For the text-containing cell, return its midpoint in (X, Y) coordinate format. 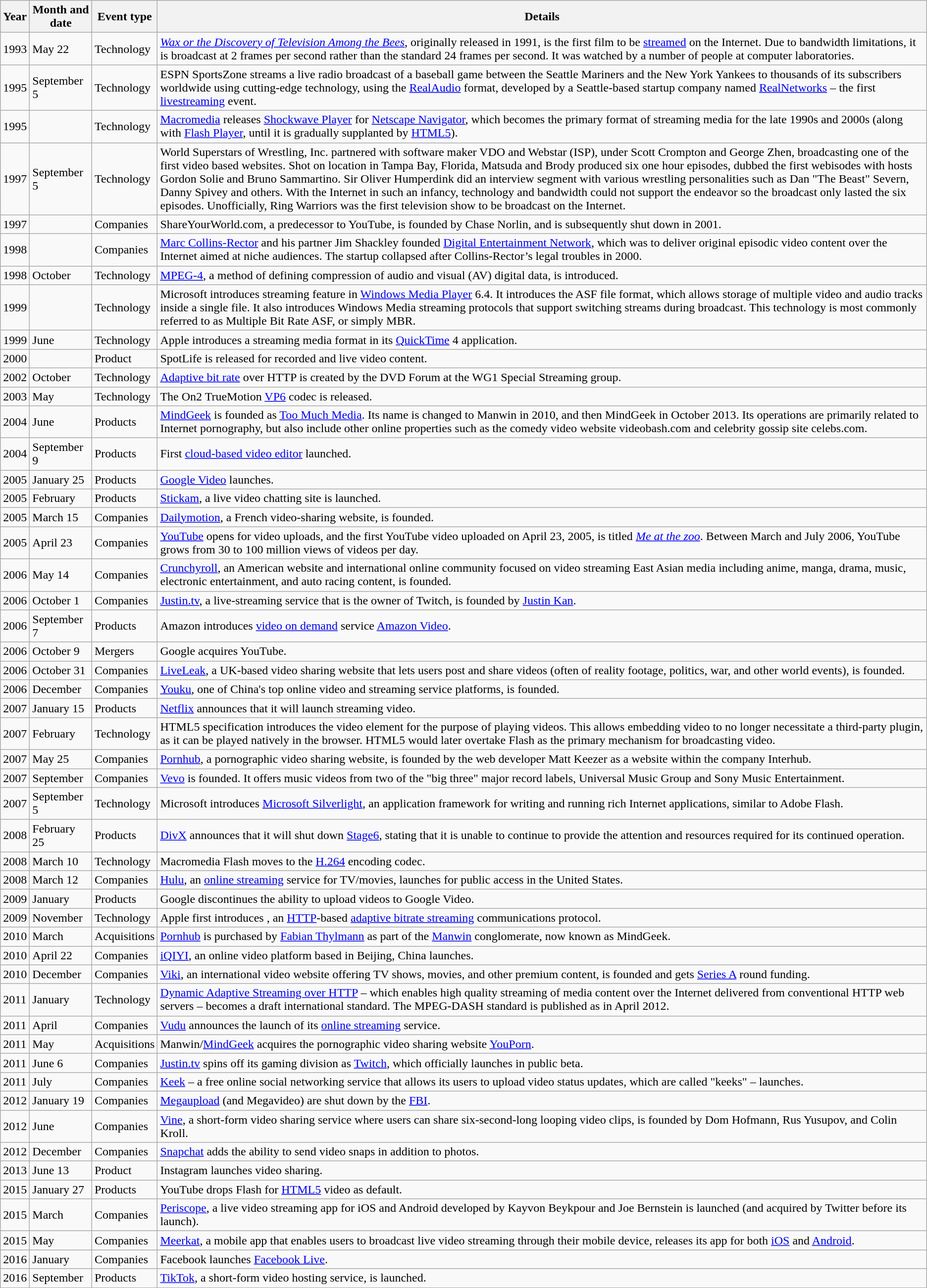
Instagram launches video sharing. (542, 1171)
May 25 (61, 759)
Adaptive bit rate over HTTP is created by the DVD Forum at the WG1 Special Streaming group. (542, 377)
Mergers (124, 651)
Manwin/MindGeek acquires the pornographic video sharing website YouPorn. (542, 1044)
Facebook launches Facebook Live. (542, 1259)
The On2 TrueMotion VP6 codec is released. (542, 396)
Details (542, 17)
February 25 (61, 836)
May 22 (61, 49)
Google acquires YouTube. (542, 651)
Pornhub, a pornographic video sharing website, is founded by the web developer Matt Keezer as a website within the company Interhub. (542, 759)
Macromedia Flash moves to the H.264 encoding codec. (542, 861)
January 15 (61, 708)
June 13 (61, 1171)
Google discontinues the ability to upload videos to Google Video. (542, 899)
Year (15, 17)
Snapchat adds the ability to send video snaps in addition to photos. (542, 1152)
Event type (124, 17)
November (61, 918)
Netflix announces that it will launch streaming video. (542, 708)
Microsoft introduces Microsoft Silverlight, an application framework for writing and running rich Internet applications, similar to Adobe Flash. (542, 804)
SpotLife is released for recorded and live video content. (542, 358)
Hulu, an online streaming service for TV/movies, launches for public access in the United States. (542, 880)
Amazon introduces video on demand service Amazon Video. (542, 626)
Google Video launches. (542, 480)
Apple first introduces , an HTTP-based adaptive bitrate streaming communications protocol. (542, 918)
September 7 (61, 626)
TikTok, a short-form video hosting service, is launched. (542, 1278)
January 25 (61, 480)
September 9 (61, 454)
Pornhub is purchased by Fabian Thylmann as part of the Manwin conglomerate, now known as MindGeek. (542, 937)
March 10 (61, 861)
October 31 (61, 670)
Month and date (61, 17)
Megaupload (and Megavideo) are shut down by the FBI. (542, 1100)
Youku, one of China's top online video and streaming service platforms, is founded. (542, 689)
Viki, an international video website offering TV shows, movies, and other premium content, is founded and gets Series A round funding. (542, 974)
2000 (15, 358)
June 6 (61, 1063)
October 9 (61, 651)
Dailymotion, a French video-sharing website, is founded. (542, 517)
March 12 (61, 880)
July (61, 1082)
Vevo is founded. It offers music videos from two of the "big three" major record labels, Universal Music Group and Sony Music Entertainment. (542, 778)
March 15 (61, 517)
1993 (15, 49)
April (61, 1025)
January 19 (61, 1100)
iQIYI, an online video platform based in Beijing, China launches. (542, 955)
ShareYourWorld.com, a predecessor to YouTube, is founded by Chase Norlin, and is subsequently shut down in 2001. (542, 224)
October 1 (61, 600)
January 27 (61, 1189)
Stickam, a live video chatting site is launched. (542, 498)
April 22 (61, 955)
Justin.tv spins off its gaming division as Twitch, which officially launches in public beta. (542, 1063)
April 23 (61, 543)
2002 (15, 377)
2003 (15, 396)
Apple introduces a streaming media format in its QuickTime 4 application. (542, 340)
May 14 (61, 575)
Justin.tv, a live-streaming service that is the owner of Twitch, is founded by Justin Kan. (542, 600)
Keek – a free online social networking service that allows its users to upload video status updates, which are called "keeks" – launches. (542, 1082)
YouTube drops Flash for HTML5 video as default. (542, 1189)
Meerkat, a mobile app that enables users to broadcast live video streaming through their mobile device, releases its app for both iOS and Android. (542, 1240)
First cloud-based video editor launched. (542, 454)
2013 (15, 1171)
Vudu announces the launch of its online streaming service. (542, 1025)
MPEG-4, a method of defining compression of audio and visual (AV) digital data, is introduced. (542, 275)
